Return (x, y) of the center of cell containing provided text 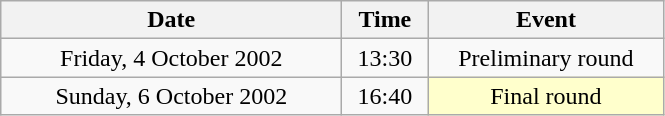
13:30 (385, 58)
Final round (546, 96)
Date (172, 20)
Time (385, 20)
16:40 (385, 96)
Preliminary round (546, 58)
Sunday, 6 October 2002 (172, 96)
Event (546, 20)
Friday, 4 October 2002 (172, 58)
